Detect which cell encompasses the target text, then output its [X, Y] center coordinate. 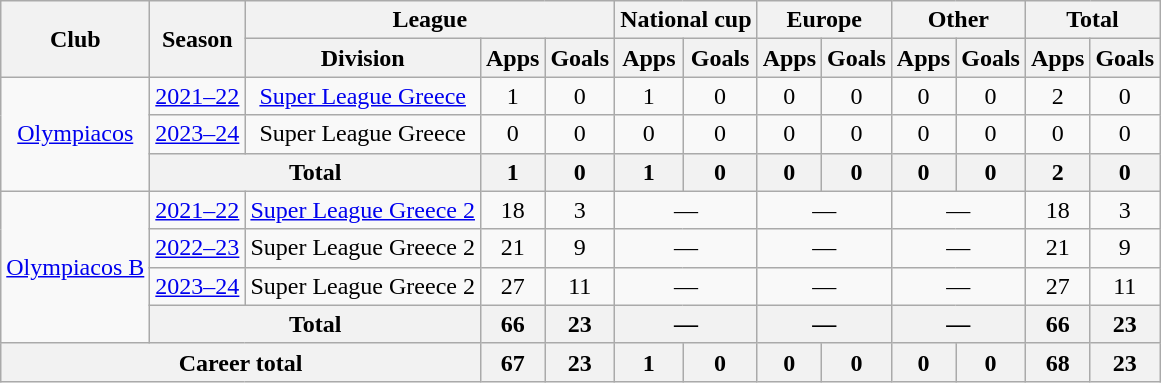
Europe [824, 20]
68 [1057, 362]
Career total [241, 362]
Club [76, 39]
National cup [686, 20]
Olympiacos [76, 134]
Season [198, 39]
Other [958, 20]
67 [512, 362]
Division [363, 58]
League [430, 20]
Olympiacos B [76, 267]
2022–23 [198, 248]
